Return (X, Y) of the center of cell containing provided text 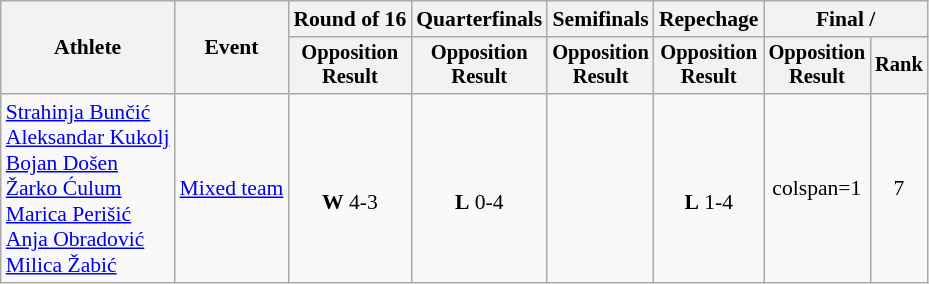
Quarterfinals (479, 19)
L 0-4 (479, 188)
W 4-3 (350, 188)
colspan=1 (818, 188)
7 (899, 188)
Mixed team (232, 188)
Round of 16 (350, 19)
Athlete (88, 48)
Event (232, 48)
Final / (846, 19)
Repechage (709, 19)
Strahinja BunčićAleksandar KukoljBojan DošenŽarko ĆulumMarica PerišićAnja ObradovićMilica Žabić (88, 188)
Semifinals (600, 19)
L 1-4 (709, 188)
Rank (899, 66)
